Identify which cell holds the provided text, then report its [x, y] central coordinate. 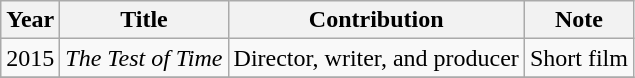
Contribution [376, 20]
Note [578, 20]
Short film [578, 58]
2015 [30, 58]
Title [144, 20]
Director, writer, and producer [376, 58]
Year [30, 20]
The Test of Time [144, 58]
